From the cell containing the given text, extract its center point as [X, Y] coordinate. 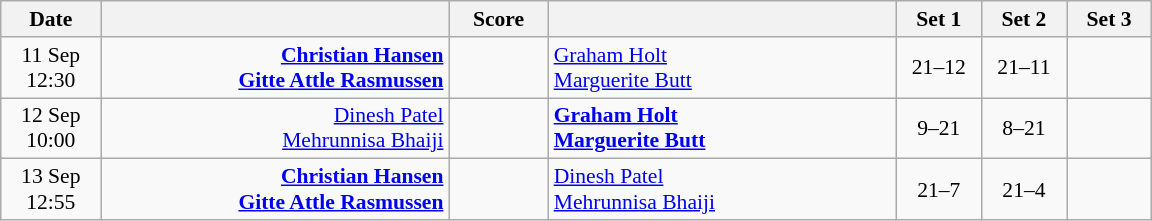
13 Sep12:55 [51, 190]
12 Sep10:00 [51, 128]
Set 1 [938, 19]
9–21 [938, 128]
21–12 [938, 68]
Set 3 [1108, 19]
Set 2 [1024, 19]
Score [498, 19]
21–7 [938, 190]
Date [51, 19]
11 Sep12:30 [51, 68]
8–21 [1024, 128]
21–4 [1024, 190]
21–11 [1024, 68]
